Locate the cell with the specified text and output its [X, Y] center coordinate. 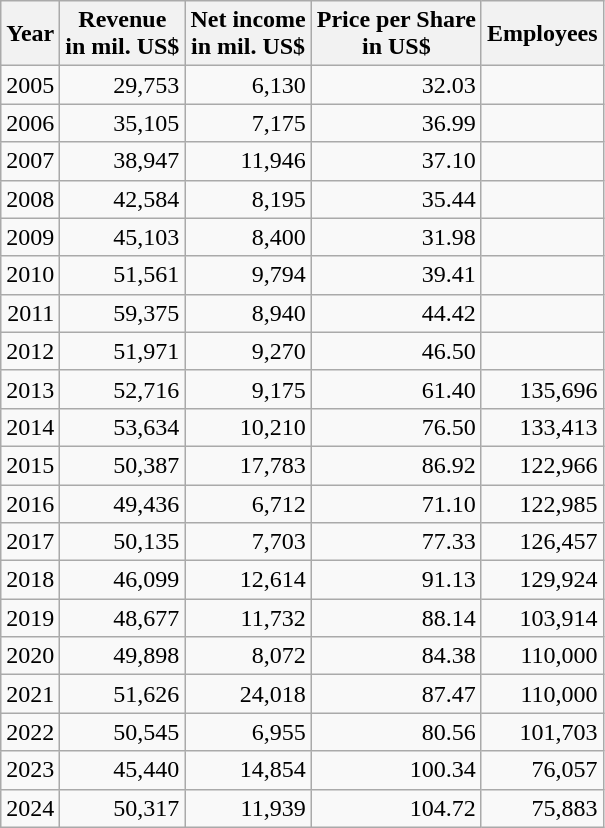
11,939 [248, 808]
42,584 [122, 199]
2014 [30, 427]
80.56 [396, 732]
11,946 [248, 161]
2006 [30, 123]
10,210 [248, 427]
17,783 [248, 465]
122,966 [542, 465]
2008 [30, 199]
50,545 [122, 732]
2020 [30, 656]
44.42 [396, 313]
88.14 [396, 618]
59,375 [122, 313]
50,317 [122, 808]
9,270 [248, 351]
103,914 [542, 618]
51,971 [122, 351]
2012 [30, 351]
36.99 [396, 123]
46,099 [122, 580]
35,105 [122, 123]
71.10 [396, 503]
7,703 [248, 542]
129,924 [542, 580]
Revenuein mil. US$ [122, 34]
Price per Sharein US$ [396, 34]
2022 [30, 732]
8,072 [248, 656]
2021 [30, 694]
50,135 [122, 542]
2024 [30, 808]
49,898 [122, 656]
50,387 [122, 465]
2018 [30, 580]
84.38 [396, 656]
2019 [30, 618]
Employees [542, 34]
Net incomein mil. US$ [248, 34]
2016 [30, 503]
37.10 [396, 161]
133,413 [542, 427]
135,696 [542, 389]
12,614 [248, 580]
2015 [30, 465]
48,677 [122, 618]
75,883 [542, 808]
104.72 [396, 808]
51,626 [122, 694]
24,018 [248, 694]
31.98 [396, 237]
46.50 [396, 351]
76.50 [396, 427]
86.92 [396, 465]
2007 [30, 161]
2011 [30, 313]
122,985 [542, 503]
8,195 [248, 199]
9,794 [248, 275]
87.47 [396, 694]
76,057 [542, 770]
100.34 [396, 770]
29,753 [122, 85]
2023 [30, 770]
7,175 [248, 123]
101,703 [542, 732]
2010 [30, 275]
Year [30, 34]
2013 [30, 389]
6,712 [248, 503]
91.13 [396, 580]
77.33 [396, 542]
6,955 [248, 732]
45,103 [122, 237]
53,634 [122, 427]
126,457 [542, 542]
9,175 [248, 389]
49,436 [122, 503]
2009 [30, 237]
8,400 [248, 237]
32.03 [396, 85]
35.44 [396, 199]
8,940 [248, 313]
2017 [30, 542]
14,854 [248, 770]
45,440 [122, 770]
52,716 [122, 389]
6,130 [248, 85]
51,561 [122, 275]
11,732 [248, 618]
61.40 [396, 389]
39.41 [396, 275]
2005 [30, 85]
38,947 [122, 161]
